Pinpoint the cell where the given text exists, returning its (X, Y) midpoint coordinate. 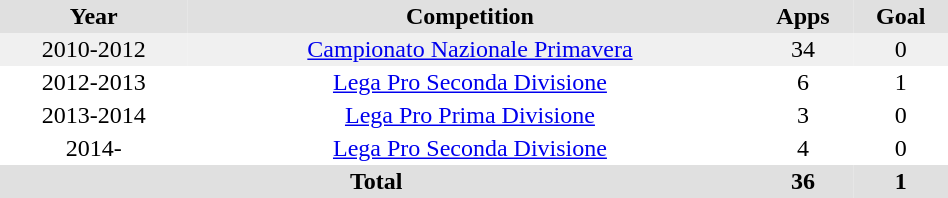
Lega Pro Prima Divisione (470, 116)
2013-2014 (94, 116)
36 (802, 182)
Goal (901, 16)
6 (802, 82)
Year (94, 16)
Total (376, 182)
Apps (802, 16)
3 (802, 116)
2010-2012 (94, 50)
4 (802, 148)
2014- (94, 148)
Competition (470, 16)
2012-2013 (94, 82)
Campionato Nazionale Primavera (470, 50)
34 (802, 50)
